Scan for the cell matching the given text and deliver its [x, y] coordinate at center. 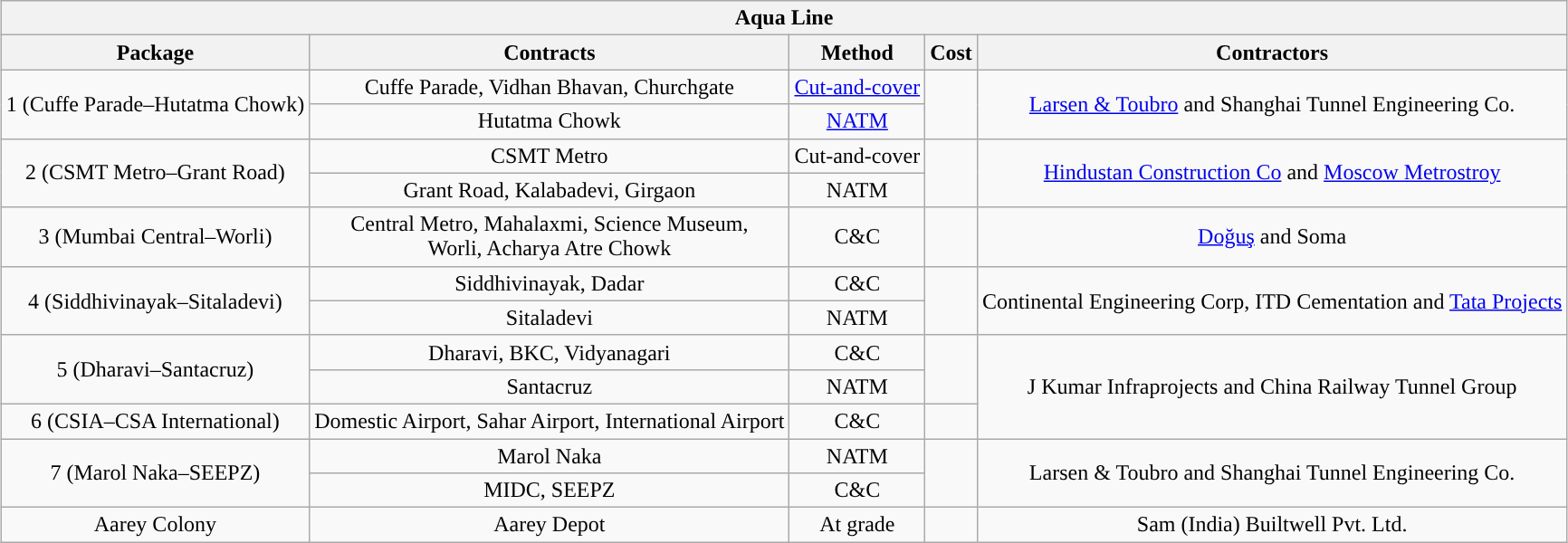
Aarey Colony [156, 525]
5 (Dharavi–Santacruz) [156, 369]
Method [857, 52]
J Kumar Infraprojects and China Railway Tunnel Group [1271, 386]
4 (Siddhivinayak–Sitaladevi) [156, 300]
7 (Marol Naka–SEEPZ) [156, 472]
Doğuş and Soma [1271, 237]
Santacruz [550, 386]
Package [156, 52]
Contractors [1271, 52]
At grade [857, 525]
Aqua Line [784, 18]
3 (Mumbai Central–Worli) [156, 237]
MIDC, SEEPZ [550, 491]
1 (Cuffe Parade–Hutatma Chowk) [156, 104]
Siddhivinayak, Dadar [550, 283]
Grant Road, Kalabadevi, Girgaon [550, 190]
Dharavi, BKC, Vidyanagari [550, 352]
Central Metro, Mahalaxmi, Science Museum,Worli, Acharya Atre Chowk [550, 237]
Sam (India) Builtwell Pvt. Ltd. [1271, 525]
Hutatma Chowk [550, 121]
Marol Naka [550, 455]
Contracts [550, 52]
Sitaladevi [550, 318]
Cuffe Parade, Vidhan Bhavan, Churchgate [550, 87]
Domestic Airport, Sahar Airport, International Airport [550, 421]
2 (CSMT Metro–Grant Road) [156, 173]
Continental Engineering Corp, ITD Cementation and Tata Projects [1271, 300]
Hindustan Construction Co and Moscow Metrostroy [1271, 173]
Aarey Depot [550, 525]
CSMT Metro [550, 156]
Cost [951, 52]
6 (CSIA–CSA International) [156, 421]
